Return the [X, Y] coordinate for the center point of the cell that contains the specified text.  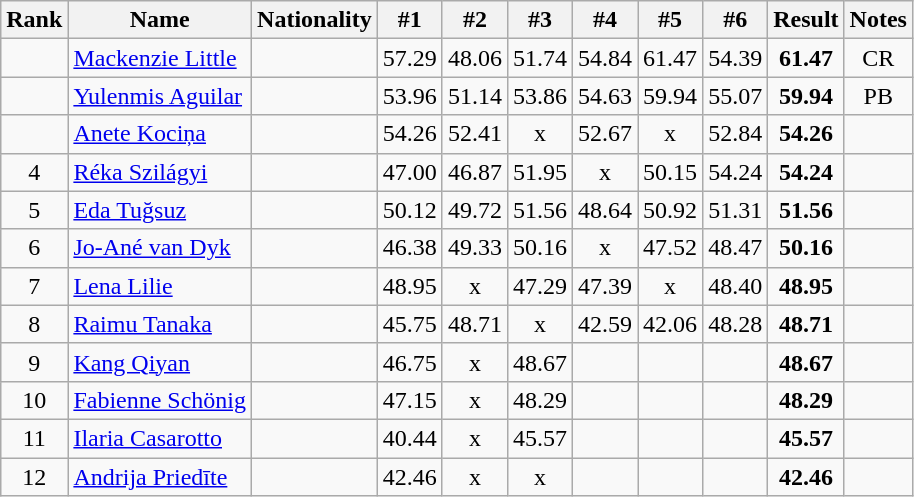
48.47 [736, 248]
50.12 [410, 210]
42.59 [604, 324]
52.67 [604, 134]
53.86 [540, 96]
#5 [670, 20]
Ilaria Casarotto [160, 438]
Nationality [315, 20]
50.92 [670, 210]
4 [34, 172]
54.63 [604, 96]
48.06 [474, 58]
46.75 [410, 362]
48.40 [736, 286]
11 [34, 438]
#3 [540, 20]
57.29 [410, 58]
47.52 [670, 248]
12 [34, 477]
49.33 [474, 248]
Notes [878, 20]
52.84 [736, 134]
49.72 [474, 210]
Eda Tuğsuz [160, 210]
Result [806, 20]
Yulenmis Aguilar [160, 96]
53.96 [410, 96]
47.15 [410, 400]
50.15 [670, 172]
47.39 [604, 286]
52.41 [474, 134]
51.95 [540, 172]
46.38 [410, 248]
46.87 [474, 172]
#2 [474, 20]
9 [34, 362]
Anete Kociņa [160, 134]
54.84 [604, 58]
6 [34, 248]
PB [878, 96]
51.31 [736, 210]
48.28 [736, 324]
Jo-Ané van Dyk [160, 248]
Rank [34, 20]
5 [34, 210]
CR [878, 58]
Name [160, 20]
51.14 [474, 96]
42.06 [670, 324]
Lena Lilie [160, 286]
47.29 [540, 286]
54.39 [736, 58]
Kang Qiyan [160, 362]
Mackenzie Little [160, 58]
8 [34, 324]
51.74 [540, 58]
#6 [736, 20]
Réka Szilágyi [160, 172]
Raimu Tanaka [160, 324]
7 [34, 286]
55.07 [736, 96]
40.44 [410, 438]
Andrija Priedīte [160, 477]
#4 [604, 20]
#1 [410, 20]
Fabienne Schönig [160, 400]
47.00 [410, 172]
48.64 [604, 210]
45.75 [410, 324]
10 [34, 400]
